Capture the cell that displays the provided text and extract its (X, Y) central coordinate. 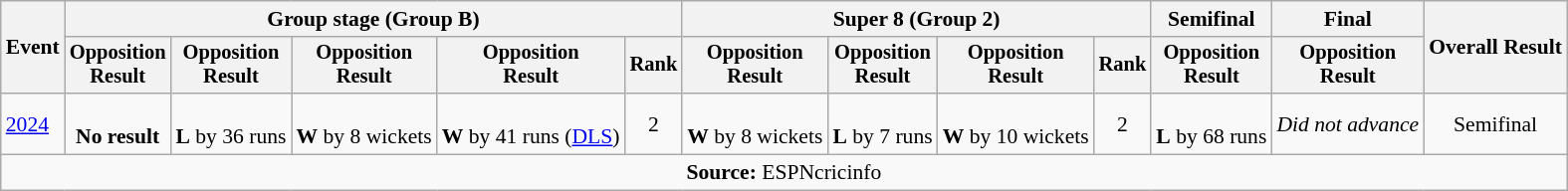
L by 36 runs (231, 123)
L by 7 runs (882, 123)
Group stage (Group B) (373, 19)
Overall Result (1495, 48)
W by 41 runs (DLS) (532, 123)
Event (33, 48)
Final (1348, 19)
L by 68 runs (1211, 123)
No result (117, 123)
W by 10 wickets (1015, 123)
Did not advance (1348, 123)
2024 (33, 123)
Source: ESPNcricinfo (784, 173)
Super 8 (Group 2) (916, 19)
